Return (x, y) of the center of cell containing provided text 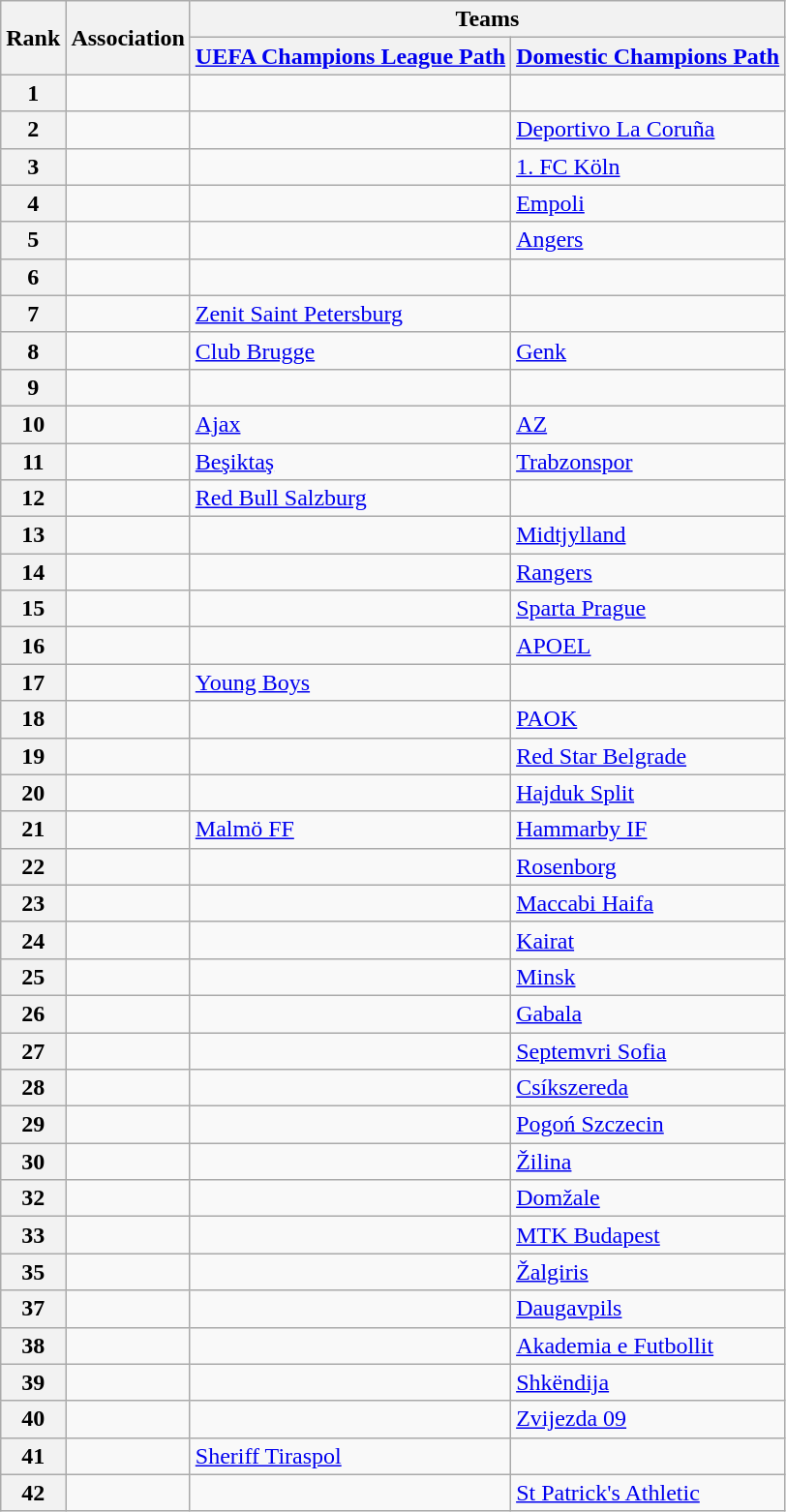
Akademia e Futbollit (649, 1346)
APOEL (649, 646)
Žilina (649, 1162)
Rangers (649, 572)
3 (33, 166)
39 (33, 1382)
Zvijezda 09 (649, 1419)
13 (33, 535)
29 (33, 1125)
32 (33, 1198)
40 (33, 1419)
20 (33, 793)
27 (33, 1050)
Sparta Prague (649, 609)
1. FC Köln (649, 166)
23 (33, 903)
Zenit Saint Petersburg (350, 314)
12 (33, 499)
Angers (649, 240)
2 (33, 130)
Žalgiris (649, 1272)
11 (33, 462)
22 (33, 866)
25 (33, 977)
17 (33, 682)
PAOK (649, 719)
Empoli (649, 203)
41 (33, 1456)
Teams (487, 19)
St Patrick's Athletic (649, 1493)
30 (33, 1162)
5 (33, 240)
Sheriff Tiraspol (350, 1456)
Young Boys (350, 682)
7 (33, 314)
Maccabi Haifa (649, 903)
15 (33, 609)
Daugavpils (649, 1309)
Rank (33, 38)
19 (33, 756)
Genk (649, 350)
MTK Budapest (649, 1235)
8 (33, 350)
Ajax (350, 424)
Csíkszereda (649, 1088)
Malmö FF (350, 830)
Association (128, 38)
18 (33, 719)
28 (33, 1088)
Beşiktaş (350, 462)
Club Brugge (350, 350)
10 (33, 424)
38 (33, 1346)
24 (33, 940)
26 (33, 1013)
Midtjylland (649, 535)
UEFA Champions League Path (350, 56)
AZ (649, 424)
Domžale (649, 1198)
Gabala (649, 1013)
35 (33, 1272)
Deportivo La Coruña (649, 130)
14 (33, 572)
Hammarby IF (649, 830)
33 (33, 1235)
42 (33, 1493)
Hajduk Split (649, 793)
6 (33, 277)
Red Star Belgrade (649, 756)
Red Bull Salzburg (350, 499)
9 (33, 387)
Kairat (649, 940)
Domestic Champions Path (649, 56)
37 (33, 1309)
Pogoń Szczecin (649, 1125)
Rosenborg (649, 866)
Minsk (649, 977)
1 (33, 93)
16 (33, 646)
21 (33, 830)
Septemvri Sofia (649, 1050)
Shkëndija (649, 1382)
Trabzonspor (649, 462)
4 (33, 203)
